Output the (X, Y) coordinate of the center of the cell containing the given text.  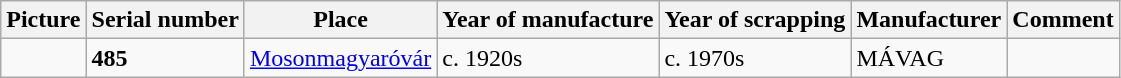
Mosonmagyaróvár (340, 58)
Manufacturer (929, 20)
Picture (44, 20)
Year of manufacture (548, 20)
Place (340, 20)
c. 1970s (755, 58)
MÁVAG (929, 58)
Comment (1063, 20)
485 (165, 58)
Year of scrapping (755, 20)
c. 1920s (548, 58)
Serial number (165, 20)
